Pinpoint the cell where the given text exists, returning its (X, Y) midpoint coordinate. 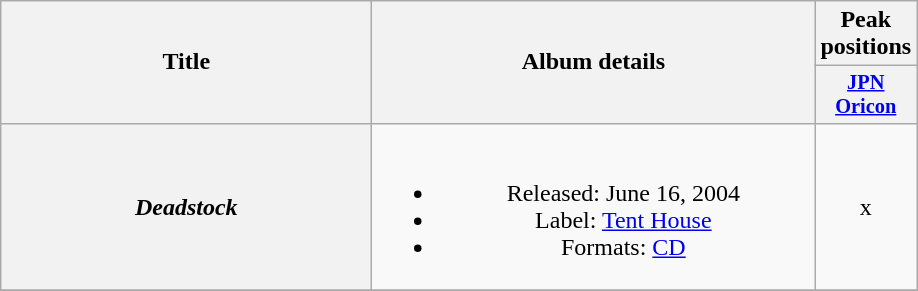
Album details (594, 62)
x (866, 206)
Released: June 16, 2004Label: Tent HouseFormats: CD (594, 206)
JPNOricon (866, 95)
Peak positions (866, 34)
Title (186, 62)
Deadstock (186, 206)
